Search for the cell housing the specified text and yield its (x, y) center coordinate. 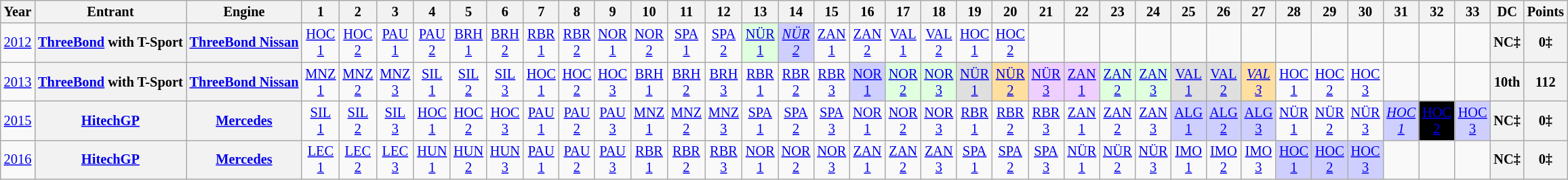
14 (796, 12)
HUN1 (432, 160)
20 (1010, 12)
Year (18, 12)
2016 (18, 160)
27 (1259, 12)
2012 (18, 43)
26 (1224, 12)
5 (468, 12)
LEC2 (358, 160)
23 (1117, 12)
IMO1 (1188, 160)
18 (940, 12)
21 (1047, 12)
7 (541, 12)
IMO3 (1259, 160)
ALG3 (1259, 120)
IMO2 (1224, 160)
1 (320, 12)
10 (649, 12)
9 (613, 12)
2 (358, 12)
17 (903, 12)
LEC1 (320, 160)
31 (1401, 12)
2013 (18, 82)
Points (1546, 12)
Entrant (110, 12)
19 (975, 12)
BRH3 (724, 82)
13 (761, 12)
25 (1188, 12)
ALG2 (1224, 120)
Engine (244, 12)
HUN2 (468, 160)
15 (831, 12)
8 (578, 12)
3 (395, 12)
VAL3 (1259, 82)
ALG1 (1188, 120)
112 (1546, 82)
12 (724, 12)
28 (1293, 12)
32 (1437, 12)
24 (1154, 12)
4 (432, 12)
33 (1472, 12)
6 (505, 12)
LEC3 (395, 160)
2015 (18, 120)
HUN3 (505, 160)
16 (868, 12)
10th (1508, 82)
DC (1508, 12)
22 (1082, 12)
29 (1330, 12)
30 (1365, 12)
11 (686, 12)
